Determine the (x, y) coordinate at the center of the cell enclosing the given text.  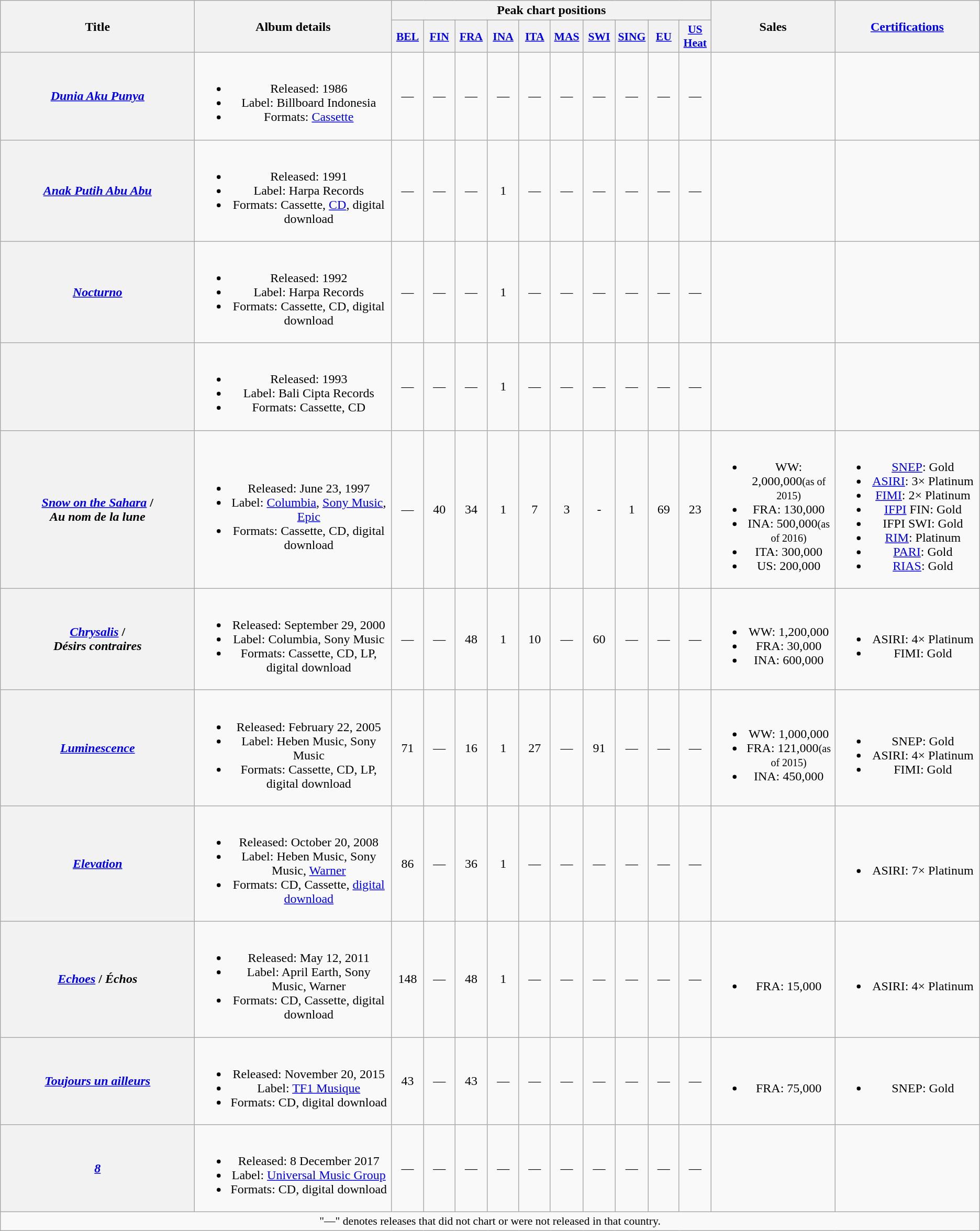
86 (407, 864)
WW: 1,000,000FRA: 121,000(as of 2015)INA: 450,000 (773, 747)
SNEP: Gold (908, 1081)
Released: June 23, 1997Label: Columbia, Sony Music, EpicFormats: Cassette, CD, digital download (293, 509)
Released: 1991Label: Harpa RecordsFormats: Cassette, CD, digital download (293, 191)
Nocturno (97, 292)
BEL (407, 37)
SING (632, 37)
ITA (534, 37)
EU (664, 37)
Snow on the Sahara /Au nom de la lune (97, 509)
ASIRI: 7× Platinum (908, 864)
Toujours un ailleurs (97, 1081)
- (599, 509)
SNEP: GoldASIRI: 3× PlatinumFIMI: 2× PlatinumIFPI FIN: GoldIFPI SWI: GoldRIM: PlatinumPARI: GoldRIAS: Gold (908, 509)
Echoes / Échos (97, 979)
16 (471, 747)
10 (534, 639)
91 (599, 747)
Released: 1992Label: Harpa RecordsFormats: Cassette, CD, digital download (293, 292)
Peak chart positions (552, 10)
Dunia Aku Punya (97, 96)
Released: 1986Label: Billboard IndonesiaFormats: Cassette (293, 96)
"—" denotes releases that did not chart or were not released in that country. (490, 1222)
Certifications (908, 26)
SNEP: GoldASIRI: 4× PlatinumFIMI: Gold (908, 747)
Released: October 20, 2008Label: Heben Music, Sony Music, WarnerFormats: CD, Cassette, digital download (293, 864)
Sales (773, 26)
60 (599, 639)
148 (407, 979)
FRA (471, 37)
3 (566, 509)
34 (471, 509)
INA (504, 37)
MAS (566, 37)
Anak Putih Abu Abu (97, 191)
Album details (293, 26)
Released: September 29, 2000Label: Columbia, Sony MusicFormats: Cassette, CD, LP, digital download (293, 639)
36 (471, 864)
Released: November 20, 2015Label: TF1 MusiqueFormats: CD, digital download (293, 1081)
ASIRI: 4× PlatinumFIMI: Gold (908, 639)
Released: February 22, 2005Label: Heben Music, Sony MusicFormats: Cassette, CD, LP, digital download (293, 747)
69 (664, 509)
Title (97, 26)
Luminescence (97, 747)
71 (407, 747)
23 (695, 509)
Released: May 12, 2011Label: April Earth, Sony Music, WarnerFormats: CD, Cassette, digital download (293, 979)
27 (534, 747)
FRA: 15,000 (773, 979)
US Heat (695, 37)
7 (534, 509)
FIN (439, 37)
SWI (599, 37)
Elevation (97, 864)
WW: 2,000,000(as of 2015)FRA: 130,000INA: 500,000(as of 2016)ITA: 300,000US: 200,000 (773, 509)
40 (439, 509)
Chrysalis /Désirs contraires (97, 639)
8 (97, 1168)
FRA: 75,000 (773, 1081)
Released: 1993Label: Bali Cipta RecordsFormats: Cassette, CD (293, 386)
Released: 8 December 2017Label: Universal Music GroupFormats: CD, digital download (293, 1168)
WW: 1,200,000FRA: 30,000INA: 600,000 (773, 639)
ASIRI: 4× Platinum (908, 979)
